Return [X, Y] of the center of cell containing provided text 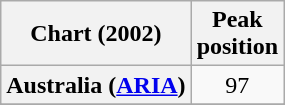
Chart (2002) [96, 34]
Australia (ARIA) [96, 85]
97 [237, 85]
Peak position [237, 34]
